From the cell containing the given text, extract its center point as (X, Y) coordinate. 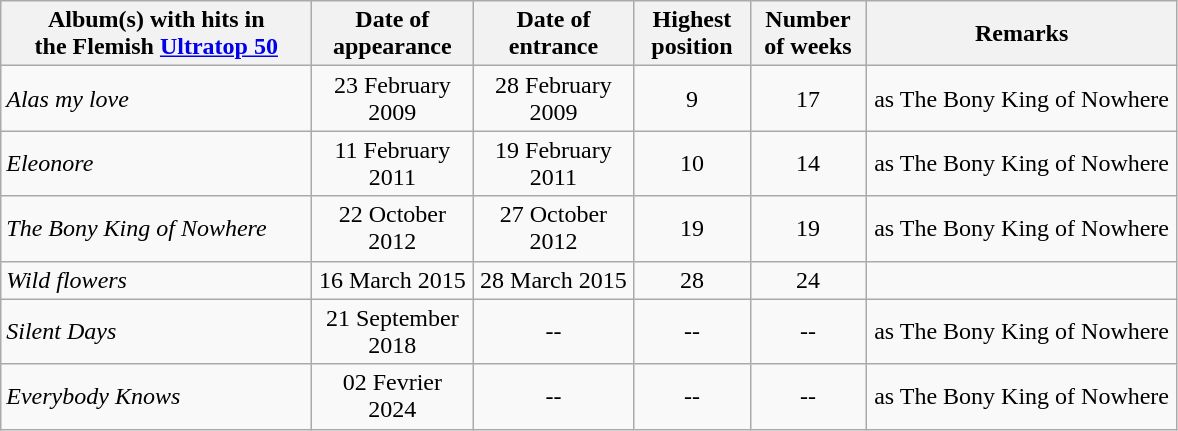
Everybody Knows (156, 396)
Wild flowers (156, 280)
28 March 2015 (554, 280)
Date ofentrance (554, 34)
Highestposition (692, 34)
Date ofappearance (392, 34)
19 February 2011 (554, 164)
17 (808, 98)
The Bony King of Nowhere (156, 228)
14 (808, 164)
Eleonore (156, 164)
28 (692, 280)
Remarks (1022, 34)
21 September 2018 (392, 332)
22 October 2012 (392, 228)
Album(s) with hits in the Flemish Ultratop 50 (156, 34)
Alas my love (156, 98)
28 February 2009 (554, 98)
27 October 2012 (554, 228)
02 Fevrier 2024 (392, 396)
23 February 2009 (392, 98)
Silent Days (156, 332)
24 (808, 280)
11 February 2011 (392, 164)
Numberof weeks (808, 34)
9 (692, 98)
16 March 2015 (392, 280)
10 (692, 164)
